Return [x, y] of the center of cell containing provided text 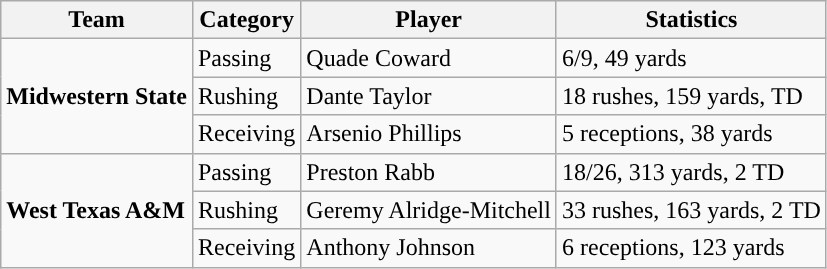
Arsenio Phillips [429, 134]
Anthony Johnson [429, 248]
18/26, 313 yards, 2 TD [691, 172]
Player [429, 20]
Team [97, 20]
18 rushes, 159 yards, TD [691, 96]
Category [246, 20]
Preston Rabb [429, 172]
Dante Taylor [429, 96]
Quade Coward [429, 58]
6 receptions, 123 yards [691, 248]
West Texas A&M [97, 210]
Statistics [691, 20]
5 receptions, 38 yards [691, 134]
Midwestern State [97, 96]
Geremy Alridge-Mitchell [429, 210]
6/9, 49 yards [691, 58]
33 rushes, 163 yards, 2 TD [691, 210]
